Scan for the cell matching the given text and deliver its (x, y) coordinate at center. 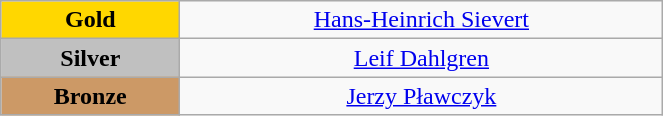
Jerzy Pławczyk (422, 96)
Hans-Heinrich Sievert (422, 20)
Leif Dahlgren (422, 58)
Bronze (90, 96)
Gold (90, 20)
Silver (90, 58)
